Return [x, y] of the center of cell containing provided text 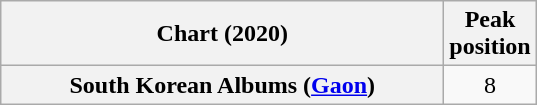
Peakposition [490, 34]
Chart (2020) [222, 34]
8 [490, 85]
South Korean Albums (Gaon) [222, 85]
